Output the [X, Y] coordinate of the center of the cell containing the given text.  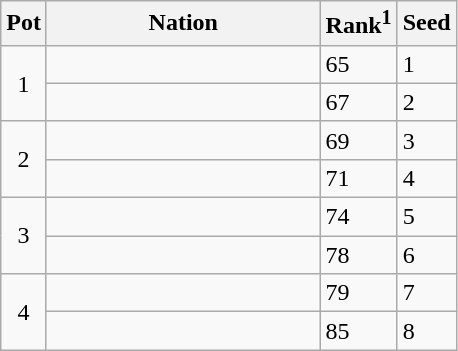
79 [358, 293]
Nation [183, 24]
8 [426, 331]
5 [426, 217]
65 [358, 64]
Pot [24, 24]
69 [358, 140]
74 [358, 217]
7 [426, 293]
Seed [426, 24]
Rank1 [358, 24]
71 [358, 178]
78 [358, 255]
67 [358, 102]
6 [426, 255]
85 [358, 331]
